Return the (x, y) coordinate for the center point of the cell that contains the specified text.  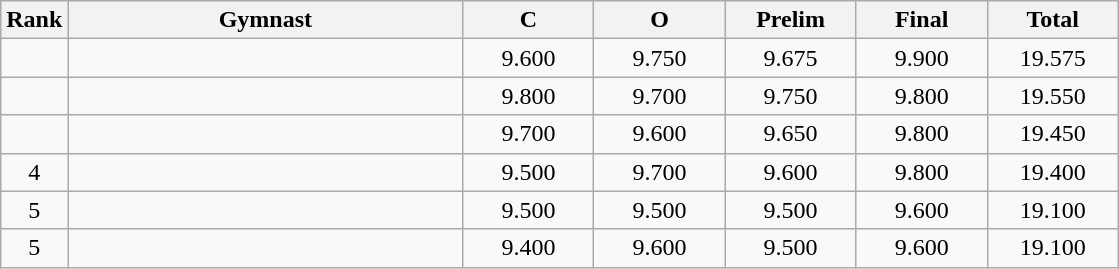
Final (922, 20)
19.575 (1052, 58)
Total (1052, 20)
4 (34, 172)
9.650 (790, 134)
Prelim (790, 20)
Rank (34, 20)
O (660, 20)
9.400 (528, 248)
C (528, 20)
9.675 (790, 58)
19.400 (1052, 172)
19.450 (1052, 134)
Gymnast (266, 20)
19.550 (1052, 96)
9.900 (922, 58)
